For the text-containing cell, return its midpoint in [X, Y] coordinate format. 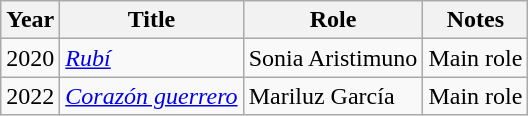
Notes [476, 20]
2022 [30, 96]
Title [152, 20]
Rubí [152, 58]
Mariluz García [333, 96]
2020 [30, 58]
Sonia Aristimuno [333, 58]
Corazón guerrero [152, 96]
Role [333, 20]
Year [30, 20]
